Detect which cell encompasses the target text, then output its (x, y) center coordinate. 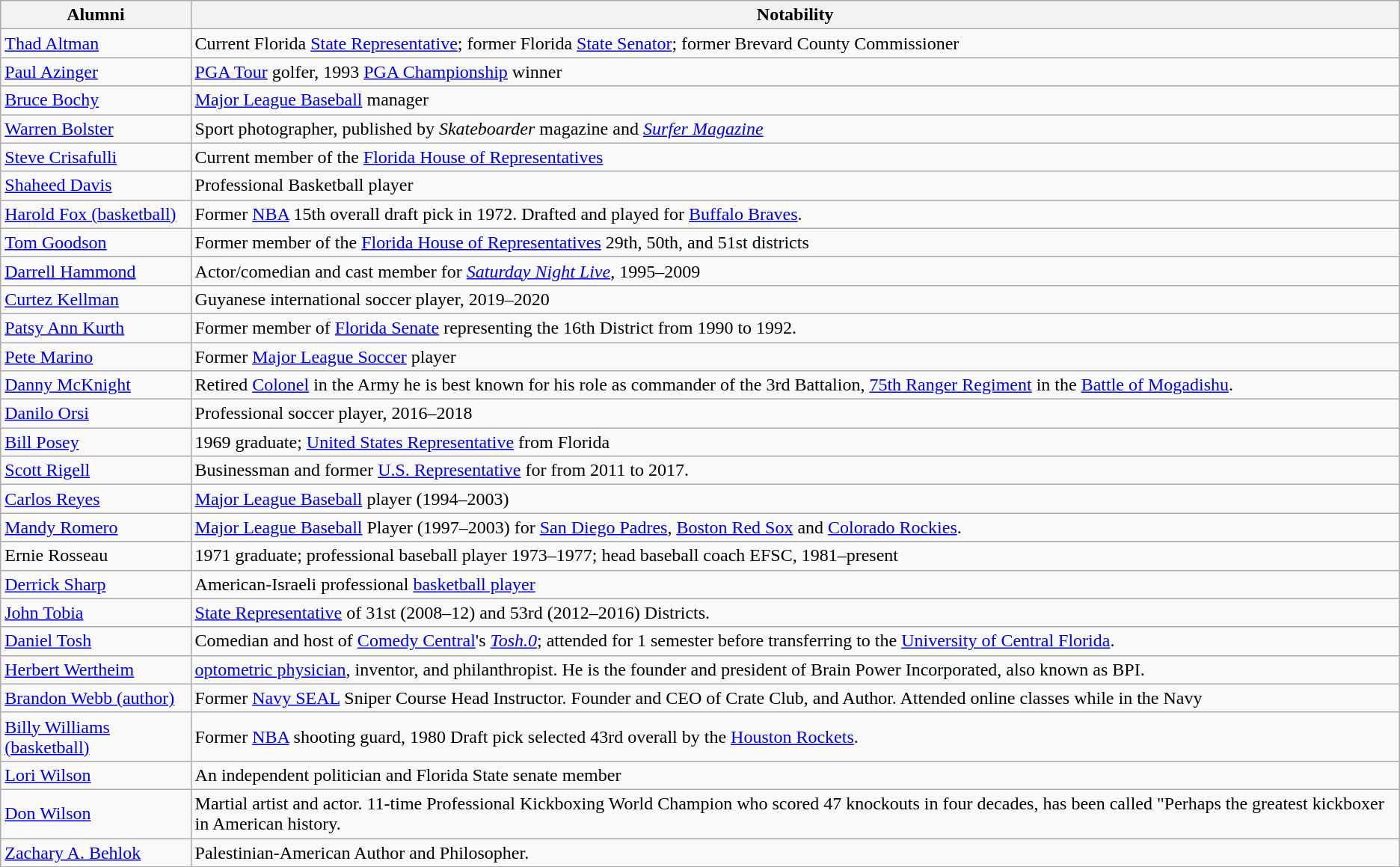
Businessman and former U.S. Representative for from 2011 to 2017. (795, 471)
1971 graduate; professional baseball player 1973–1977; head baseball coach EFSC, 1981–present (795, 556)
Zachary A. Behlok (96, 852)
Bruce Bochy (96, 100)
Mandy Romero (96, 527)
Sport photographer, published by Skateboarder magazine and Surfer Magazine (795, 129)
Patsy Ann Kurth (96, 328)
Professional soccer player, 2016–2018 (795, 414)
optometric physician, inventor, and philanthropist. He is the founder and president of Brain Power Incorporated, also known as BPI. (795, 670)
Former Navy SEAL Sniper Course Head Instructor. Founder and CEO of Crate Club, and Author. Attended online classes while in the Navy (795, 698)
Lori Wilson (96, 775)
Carlos Reyes (96, 499)
Paul Azinger (96, 72)
Former NBA 15th overall draft pick in 1972. Drafted and played for Buffalo Braves. (795, 214)
Major League Baseball player (1994–2003) (795, 499)
Former NBA shooting guard, 1980 Draft pick selected 43rd overall by the Houston Rockets. (795, 736)
1969 graduate; United States Representative from Florida (795, 442)
American-Israeli professional basketball player (795, 584)
Former member of Florida Senate representing the 16th District from 1990 to 1992. (795, 328)
Ernie Rosseau (96, 556)
Billy Williams (basketball) (96, 736)
Pete Marino (96, 357)
Former Major League Soccer player (795, 357)
Danilo Orsi (96, 414)
John Tobia (96, 613)
Warren Bolster (96, 129)
Tom Goodson (96, 242)
Brandon Webb (author) (96, 698)
Bill Posey (96, 442)
Guyanese international soccer player, 2019–2020 (795, 299)
Major League Baseball manager (795, 100)
Current Florida State Representative; former Florida State Senator; former Brevard County Commissioner (795, 43)
Danny McKnight (96, 385)
Notability (795, 15)
Palestinian-American Author and Philosopher. (795, 852)
Derrick Sharp (96, 584)
State Representative of 31st (2008–12) and 53rd (2012–2016) Districts. (795, 613)
Don Wilson (96, 814)
Comedian and host of Comedy Central's Tosh.0; attended for 1 semester before transferring to the University of Central Florida. (795, 641)
Major League Baseball Player (1997–2003) for San Diego Padres, Boston Red Sox and Colorado Rockies. (795, 527)
Steve Crisafulli (96, 157)
Darrell Hammond (96, 271)
PGA Tour golfer, 1993 PGA Championship winner (795, 72)
Harold Fox (basketball) (96, 214)
Herbert Wertheim (96, 670)
Retired Colonel in the Army he is best known for his role as commander of the 3rd Battalion, 75th Ranger Regiment in the Battle of Mogadishu. (795, 385)
Curtez Kellman (96, 299)
Actor/comedian and cast member for Saturday Night Live, 1995–2009 (795, 271)
Thad Altman (96, 43)
Professional Basketball player (795, 186)
An independent politician and Florida State senate member (795, 775)
Scott Rigell (96, 471)
Daniel Tosh (96, 641)
Alumni (96, 15)
Shaheed Davis (96, 186)
Current member of the Florida House of Representatives (795, 157)
Former member of the Florida House of Representatives 29th, 50th, and 51st districts (795, 242)
